Provide the (x, y) coordinate of the cell's center where the given text is located.  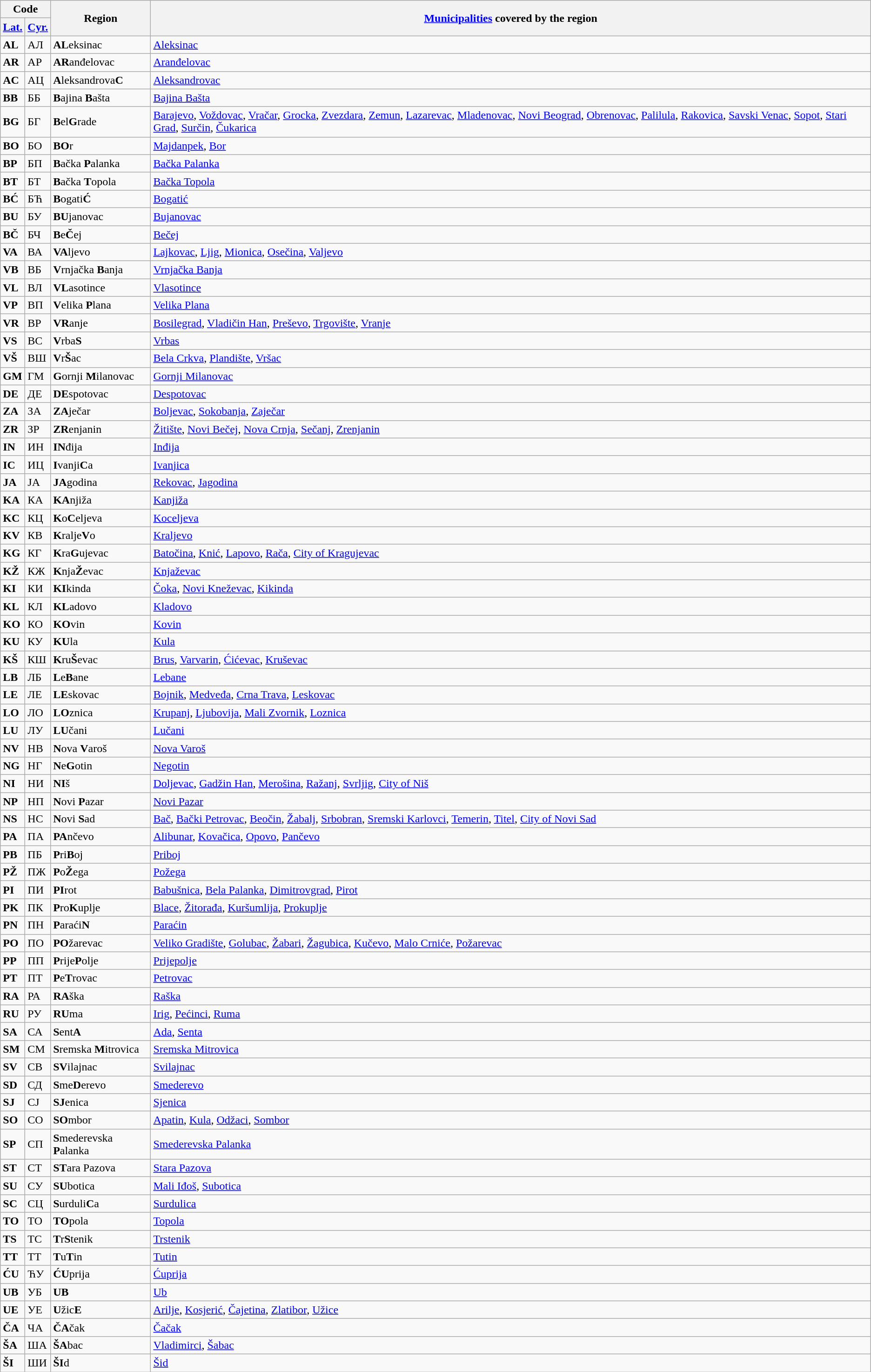
NeGotin (100, 766)
AL (13, 45)
SVilajnac (100, 1067)
СM (38, 1049)
TOpola (100, 1221)
Aranđelovac (511, 62)
Blace, Žitorađa, Kuršumlija, Prokuplje (511, 908)
Aleksinac (511, 45)
ВС (38, 341)
BB (13, 98)
КИ (38, 589)
KUla (100, 642)
Šid (511, 1363)
PN (13, 925)
Ada, Senta (511, 1031)
SmeDerevo (100, 1085)
Brus, Varvarin, Ćićevac, Kruševac (511, 659)
SD (13, 1085)
ИН (38, 447)
Cyr. (38, 27)
ПБ (38, 854)
ВБ (38, 270)
POžarevac (100, 943)
BelGrade (100, 122)
ЧА (38, 1327)
Surdulica (511, 1204)
Babušnica, Bela Palanka, Dimitrovgrad, Pirot (511, 890)
Bosilegrad, Vladičin Han, Preševo, Trgovište, Vranje (511, 323)
BU (13, 216)
SA (13, 1031)
ZR (13, 429)
ZRenjanin (100, 429)
ЗР (38, 429)
Prijepolje (511, 961)
ПИ (38, 890)
Paraćin (511, 925)
ШИ (38, 1363)
KraljeVo (100, 536)
Krupanj, Ljubovija, Mali Zvornik, Loznica (511, 713)
АР (38, 62)
ВШ (38, 358)
АЦ (38, 80)
AR (13, 62)
ГМ (38, 376)
Raška (511, 996)
KLadovo (100, 606)
VS (13, 341)
SV (13, 1067)
БО (38, 146)
БУ (38, 216)
VR (13, 323)
ParaćiN (100, 925)
TO (13, 1221)
PB (13, 854)
TS (13, 1239)
KG (13, 553)
КУ (38, 642)
ST (13, 1168)
ALeksinac (100, 45)
BČ (13, 234)
Bogatić (511, 199)
PT (13, 978)
ПН (38, 925)
ЗА (38, 411)
NI (13, 783)
Bač, Bački Petrovac, Beočin, Žabalj, Srbobran, Sremski Karlovci, Temerin, Titel, City of Novi Sad (511, 819)
VrbaS (100, 341)
КВ (38, 536)
SJ (13, 1103)
SO (13, 1120)
НГ (38, 766)
IvanjiCa (100, 464)
KC (13, 518)
SJenica (100, 1103)
СЦ (38, 1204)
UžicE (100, 1310)
Alibunar, Kovačica, Opovo, Pančevo (511, 837)
VB (13, 270)
AC (13, 80)
ProKuplje (100, 908)
СП (38, 1144)
KA (13, 500)
ЋУ (38, 1274)
SM (13, 1049)
VAljevo (100, 252)
NP (13, 801)
Lajkovac, Ljig, Mionica, Osečina, Valjevo (511, 252)
Tutin (511, 1257)
ŠId (100, 1363)
ПТ (38, 978)
Vrbas (511, 341)
PŽ (13, 872)
Bujanovac (511, 216)
Stara Pazova (511, 1168)
ША (38, 1345)
КЖ (38, 571)
VL (13, 288)
Irig, Pećinci, Ruma (511, 1014)
BG (13, 122)
ТС (38, 1239)
ČAčak (100, 1327)
KoCeljeva (100, 518)
НИ (38, 783)
ПК (38, 908)
Mali Iđoš, Subotica (511, 1186)
DE (13, 394)
BP (13, 163)
СЈ (38, 1103)
Despotovac (511, 394)
VrŠac (100, 358)
KV (13, 536)
LO (13, 713)
Ćuprija (511, 1274)
NG (13, 766)
ŠA (13, 1345)
Čačak (511, 1327)
Bela Crkva, Plandište, Vršac (511, 358)
KraGujevac (100, 553)
БП (38, 163)
VRanje (100, 323)
ЈА (38, 482)
Kladovo (511, 606)
ИЦ (38, 464)
JA (13, 482)
KIkinda (100, 589)
BUjanovac (100, 216)
LeBane (100, 677)
ZAječar (100, 411)
КШ (38, 659)
ТТ (38, 1257)
Kovin (511, 624)
KO (13, 624)
БТ (38, 181)
SentA (100, 1031)
Batočina, Knić, Lapovo, Rača, City of Kragujevac (511, 553)
РА (38, 996)
KŽ (13, 571)
ПП (38, 961)
Veliko Gradište, Golubac, Žabari, Žagubica, Kučevo, Malo Crniće, Požarevac (511, 943)
SurduliCa (100, 1204)
Topola (511, 1221)
KnjaŽevac (100, 571)
Smederevo (511, 1085)
СА (38, 1031)
Priboj (511, 854)
ББ (38, 98)
ЛЕ (38, 695)
ČA (13, 1327)
Apatin, Kula, Odžaci, Sombor (511, 1120)
Požega (511, 872)
PK (13, 908)
Knjaževac (511, 571)
ЛБ (38, 677)
LUčani (100, 730)
Lat. (13, 27)
Negotin (511, 766)
Kula (511, 642)
СО (38, 1120)
PI (13, 890)
Vladimirci, Šabac (511, 1345)
KOvin (100, 624)
ПО (38, 943)
Region (100, 18)
ZA (13, 411)
SUbotica (100, 1186)
LEskovac (100, 695)
АЛ (38, 45)
ТО (38, 1221)
SP (13, 1144)
KruŠevac (100, 659)
Arilje, Kosjerić, Čajetina, Zlatibor, Užice (511, 1310)
PrijePolje (100, 961)
УЕ (38, 1310)
LU (13, 730)
ПЖ (38, 872)
Novi Sad (100, 819)
KAnjiža (100, 500)
Boljevac, Sokobanja, Zaječar (511, 411)
БГ (38, 122)
BogatiĆ (100, 199)
LE (13, 695)
НВ (38, 748)
Sjenica (511, 1103)
ŠI (13, 1363)
RU (13, 1014)
PO (13, 943)
ВЛ (38, 288)
PAnčevo (100, 837)
Kraljevo (511, 536)
ĆUprija (100, 1274)
Koceljeva (511, 518)
PeTrovac (100, 978)
LB (13, 677)
УБ (38, 1292)
Code (26, 9)
RA (13, 996)
Svilajnac (511, 1067)
ĆU (13, 1274)
СУ (38, 1186)
KI (13, 589)
KU (13, 642)
SOmbor (100, 1120)
BO (13, 146)
Lebane (511, 677)
ARanđelovac (100, 62)
НП (38, 801)
РУ (38, 1014)
PA (13, 837)
KŠ (13, 659)
Rekovac, Jagodina (511, 482)
TrStenik (100, 1239)
БЧ (38, 234)
TT (13, 1257)
VA (13, 252)
GM (13, 376)
PriBoj (100, 854)
ВА (38, 252)
ДЕ (38, 394)
Inđija (511, 447)
Ivanjica (511, 464)
ВР (38, 323)
INđija (100, 447)
ЛО (38, 713)
BĆ (13, 199)
ПА (38, 837)
Bojnik, Medveđa, Crna Trava, Leskovac (511, 695)
СД (38, 1085)
Vlasotince (511, 288)
PoŽega (100, 872)
LOznica (100, 713)
RUma (100, 1014)
KL (13, 606)
Majdanpek, Bor (511, 146)
DEspotovac (100, 394)
НС (38, 819)
PP (13, 961)
БЋ (38, 199)
Čoka, Novi Kneževac, Kikinda (511, 589)
VP (13, 305)
КЛ (38, 606)
ЛУ (38, 730)
JAgodina (100, 482)
Žitište, Novi Bečej, Nova Crnja, Sečanj, Zrenjanin (511, 429)
ŠAbac (100, 1345)
КА (38, 500)
Aleksandrovac (511, 80)
VŠ (13, 358)
NIš (100, 783)
Doljevac, Gadžin Han, Merošina, Ražanj, Svrljig, City of Niš (511, 783)
STara Pazova (100, 1168)
TuTin (100, 1257)
ВП (38, 305)
NS (13, 819)
Ub (511, 1292)
AleksandrovaC (100, 80)
VLasotince (100, 288)
IC (13, 464)
BeČej (100, 234)
BT (13, 181)
Petrovac (511, 978)
Kanjiža (511, 500)
RAška (100, 996)
IN (13, 447)
Municipalities covered by the region (511, 18)
СВ (38, 1067)
Bečej (511, 234)
PIrot (100, 890)
КО (38, 624)
Trstenik (511, 1239)
UE (13, 1310)
КГ (38, 553)
BOr (100, 146)
NV (13, 748)
СТ (38, 1168)
КЦ (38, 518)
SC (13, 1204)
Lučani (511, 730)
SU (13, 1186)
